Return the (x, y) coordinate for the center point of the cell that contains the specified text.  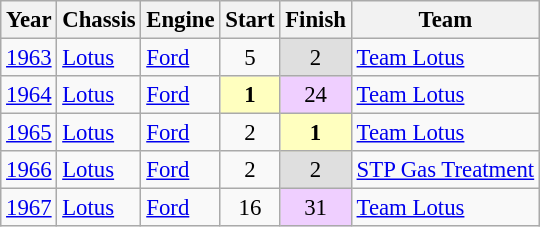
31 (316, 208)
5 (250, 58)
Start (250, 20)
1964 (29, 95)
Year (29, 20)
Chassis (99, 20)
1966 (29, 170)
1965 (29, 133)
1967 (29, 208)
16 (250, 208)
Finish (316, 20)
1963 (29, 58)
Team (445, 20)
Engine (180, 20)
STP Gas Treatment (445, 170)
24 (316, 95)
